From the cell containing the given text, extract its center point as (x, y) coordinate. 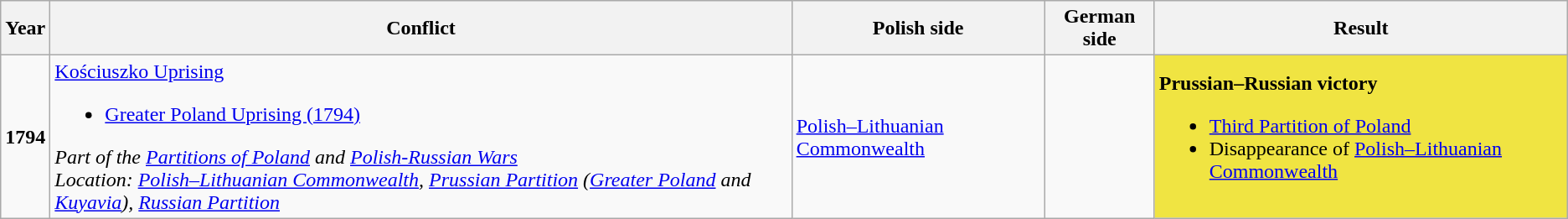
1794 (25, 137)
Result (1360, 29)
Year (25, 29)
Polish–Lithuanian Commonwealth (918, 137)
Prussian–Russian victoryThird Partition of PolandDisappearance of Polish–Lithuanian Commonwealth (1360, 137)
German side (1099, 29)
Conflict (420, 29)
Polish side (918, 29)
